Output the [X, Y] coordinate of the center of the cell containing the given text.  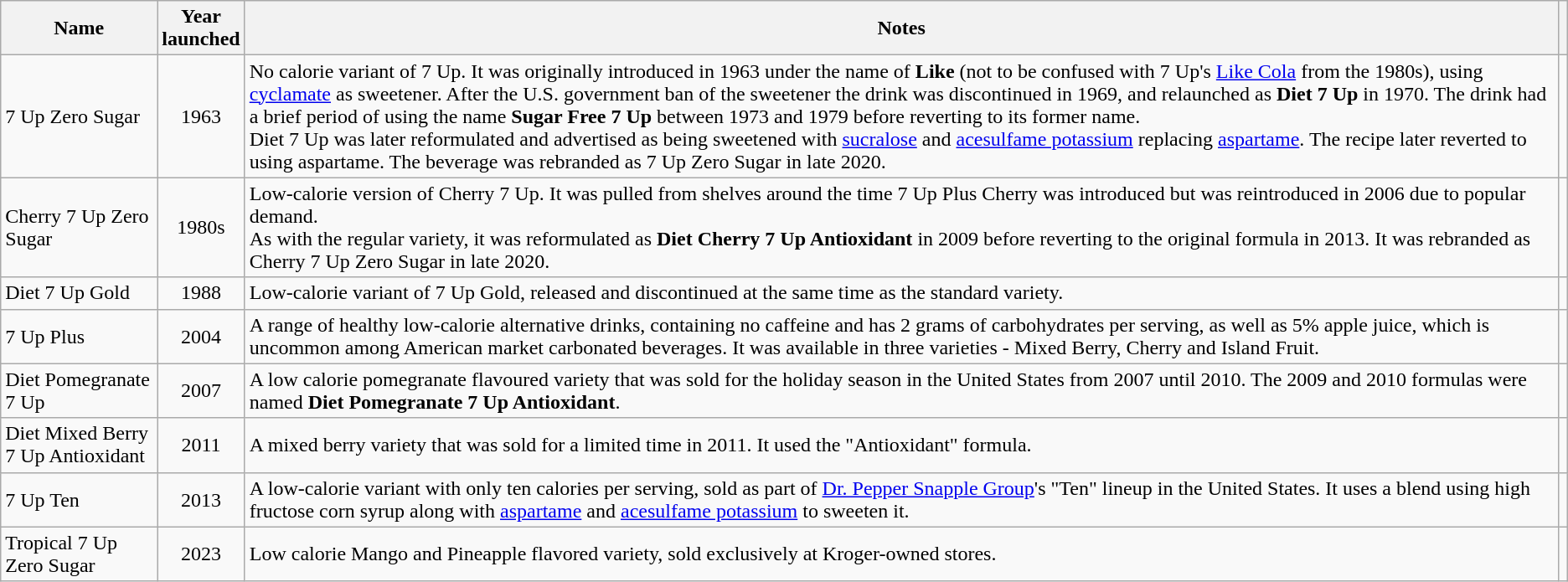
2013 [201, 499]
1963 [201, 116]
Yearlaunched [201, 28]
A mixed berry variety that was sold for a limited time in 2011. It used the "Antioxidant" formula. [901, 446]
Name [79, 28]
Low-calorie variant of 7 Up Gold, released and discontinued at the same time as the standard variety. [901, 293]
2004 [201, 337]
Low calorie Mango and Pineapple flavored variety, sold exclusively at Kroger-owned stores. [901, 554]
2023 [201, 554]
7 Up Plus [79, 337]
1988 [201, 293]
Diet 7 Up Gold [79, 293]
2007 [201, 390]
1980s [201, 228]
7 Up Ten [79, 499]
2011 [201, 446]
Diet Pomegranate 7 Up [79, 390]
Cherry 7 Up Zero Sugar [79, 228]
7 Up Zero Sugar [79, 116]
Notes [901, 28]
Tropical 7 Up Zero Sugar [79, 554]
Diet Mixed Berry 7 Up Antioxidant [79, 446]
